Capture the cell that displays the provided text and extract its [x, y] central coordinate. 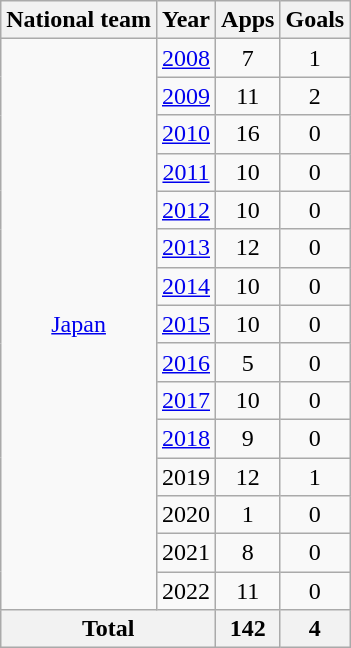
2 [315, 96]
2011 [186, 172]
2021 [186, 553]
2017 [186, 400]
2016 [186, 362]
2019 [186, 477]
2012 [186, 210]
16 [248, 134]
2020 [186, 515]
Goals [315, 20]
142 [248, 629]
5 [248, 362]
9 [248, 438]
National team [79, 20]
2018 [186, 438]
8 [248, 553]
Apps [248, 20]
7 [248, 58]
2022 [186, 591]
2008 [186, 58]
2013 [186, 248]
Year [186, 20]
2015 [186, 324]
Total [108, 629]
2010 [186, 134]
4 [315, 629]
2014 [186, 286]
2009 [186, 96]
Japan [79, 324]
